Return (x, y) of the center of cell containing provided text 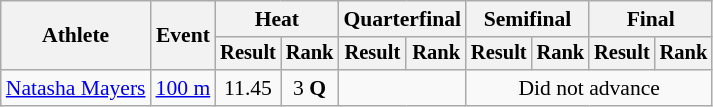
11.45 (248, 88)
Natasha Mayers (76, 88)
3 Q (310, 88)
Event (184, 36)
Athlete (76, 36)
100 m (184, 88)
Heat (276, 19)
Did not advance (589, 88)
Semifinal (528, 19)
Final (650, 19)
Quarterfinal (402, 19)
